For the text-containing cell, return its midpoint in (X, Y) coordinate format. 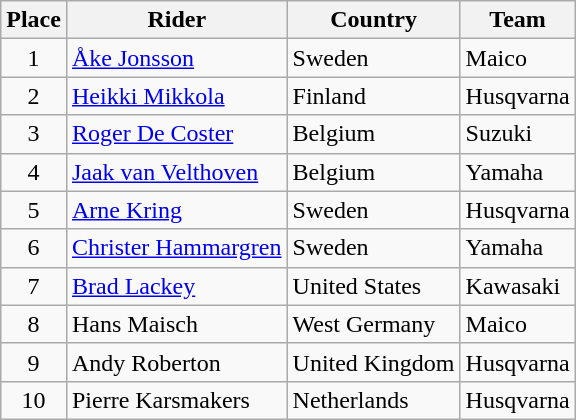
Netherlands (374, 400)
5 (34, 210)
United States (374, 286)
United Kingdom (374, 362)
Roger De Coster (176, 134)
Arne Kring (176, 210)
Pierre Karsmakers (176, 400)
Jaak van Velthoven (176, 172)
Andy Roberton (176, 362)
Team (518, 20)
10 (34, 400)
Heikki Mikkola (176, 96)
Country (374, 20)
8 (34, 324)
West Germany (374, 324)
6 (34, 248)
Hans Maisch (176, 324)
Åke Jonsson (176, 58)
3 (34, 134)
Suzuki (518, 134)
7 (34, 286)
9 (34, 362)
Rider (176, 20)
2 (34, 96)
Finland (374, 96)
Place (34, 20)
1 (34, 58)
Christer Hammargren (176, 248)
4 (34, 172)
Kawasaki (518, 286)
Brad Lackey (176, 286)
